Capture the cell that displays the provided text and extract its [X, Y] central coordinate. 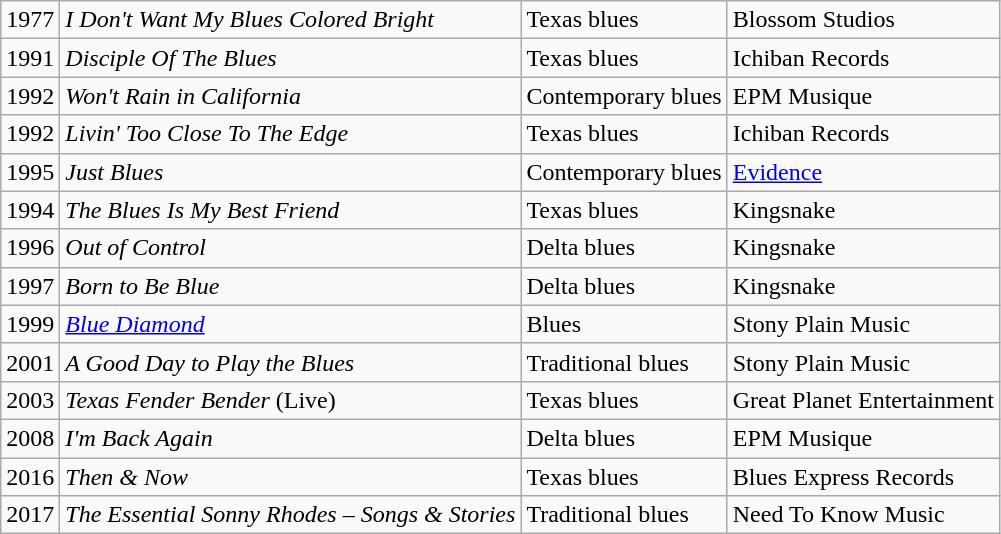
Won't Rain in California [290, 96]
2008 [30, 438]
Need To Know Music [863, 515]
1999 [30, 324]
Blossom Studios [863, 20]
Livin' Too Close To The Edge [290, 134]
Great Planet Entertainment [863, 400]
Out of Control [290, 248]
Born to Be Blue [290, 286]
Blues [624, 324]
The Essential Sonny Rhodes – Songs & Stories [290, 515]
I Don't Want My Blues Colored Bright [290, 20]
1991 [30, 58]
A Good Day to Play the Blues [290, 362]
1995 [30, 172]
2016 [30, 477]
The Blues Is My Best Friend [290, 210]
Then & Now [290, 477]
Blues Express Records [863, 477]
Blue Diamond [290, 324]
Evidence [863, 172]
1997 [30, 286]
2003 [30, 400]
Disciple Of The Blues [290, 58]
I'm Back Again [290, 438]
2001 [30, 362]
1977 [30, 20]
Texas Fender Bender (Live) [290, 400]
2017 [30, 515]
Just Blues [290, 172]
1994 [30, 210]
1996 [30, 248]
